Return (x, y) of the center of cell containing provided text 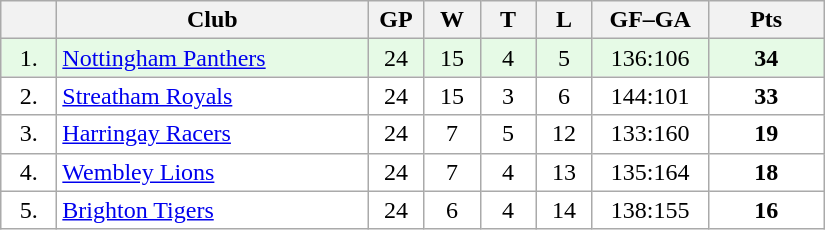
Brighton Tigers (212, 210)
Streatham Royals (212, 96)
18 (766, 172)
138:155 (650, 210)
16 (766, 210)
Harringay Racers (212, 134)
Pts (766, 20)
Nottingham Panthers (212, 58)
135:164 (650, 172)
19 (766, 134)
Wembley Lions (212, 172)
3. (29, 134)
13 (564, 172)
GF–GA (650, 20)
12 (564, 134)
144:101 (650, 96)
136:106 (650, 58)
34 (766, 58)
5. (29, 210)
1. (29, 58)
T (508, 20)
2. (29, 96)
133:160 (650, 134)
33 (766, 96)
Club (212, 20)
3 (508, 96)
4. (29, 172)
GP (396, 20)
L (564, 20)
W (452, 20)
14 (564, 210)
